Search for the cell housing the specified text and yield its (x, y) center coordinate. 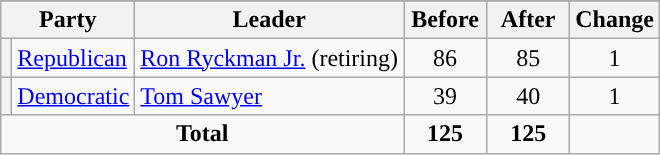
Democratic (74, 96)
Change (615, 20)
Tom Sawyer (270, 96)
Total (202, 134)
Republican (74, 58)
Leader (270, 20)
After (528, 20)
Before (446, 20)
Party (68, 20)
Ron Ryckman Jr. (retiring) (270, 58)
40 (528, 96)
85 (528, 58)
39 (446, 96)
86 (446, 58)
